Output the (x, y) coordinate of the center of the cell containing the given text.  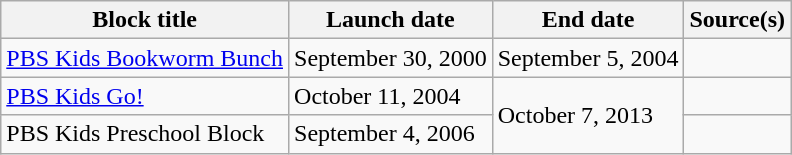
PBS Kids Bookworm Bunch (145, 58)
PBS Kids Go! (145, 96)
October 7, 2013 (588, 115)
Block title (145, 20)
Source(s) (738, 20)
October 11, 2004 (391, 96)
September 30, 2000 (391, 58)
September 5, 2004 (588, 58)
Launch date (391, 20)
September 4, 2006 (391, 134)
End date (588, 20)
PBS Kids Preschool Block (145, 134)
